Pinpoint the cell where the given text exists, returning its (X, Y) midpoint coordinate. 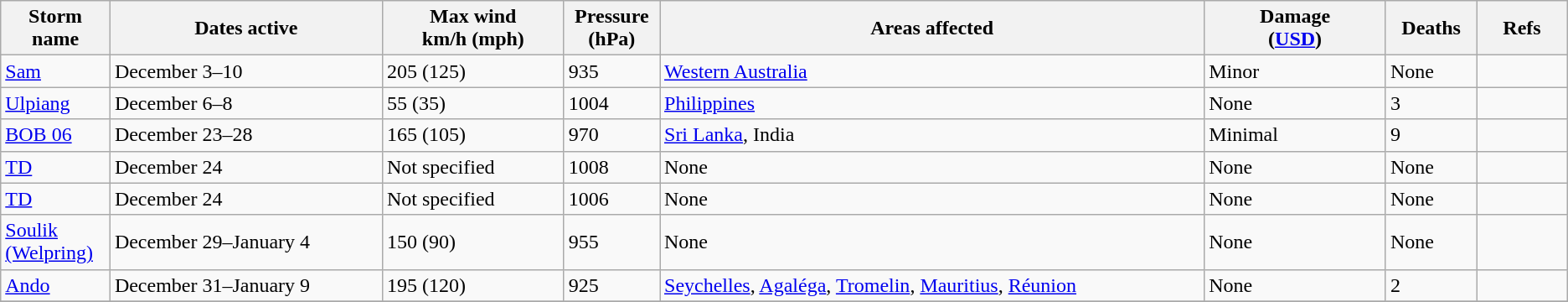
Refs (1522, 29)
925 (611, 285)
Deaths (1431, 29)
150 (90) (472, 242)
Areas affected (932, 29)
December 3–10 (246, 71)
55 (35) (472, 103)
BOB 06 (55, 135)
195 (120) (472, 285)
December 29–January 4 (246, 242)
205 (125) (472, 71)
Damage(USD) (1295, 29)
December 6–8 (246, 103)
3 (1431, 103)
970 (611, 135)
Minimal (1295, 135)
1004 (611, 103)
935 (611, 71)
Soulik (Welpring) (55, 242)
Seychelles, Agaléga, Tromelin, Mauritius, Réunion (932, 285)
December 23–28 (246, 135)
9 (1431, 135)
Pressure(hPa) (611, 29)
1006 (611, 199)
Dates active (246, 29)
165 (105) (472, 135)
2 (1431, 285)
Max windkm/h (mph) (472, 29)
Philippines (932, 103)
Western Australia (932, 71)
Ando (55, 285)
Storm name (55, 29)
955 (611, 242)
Sri Lanka, India (932, 135)
Ulpiang (55, 103)
December 31–January 9 (246, 285)
Sam (55, 71)
1008 (611, 167)
Minor (1295, 71)
